Capture the cell that displays the provided text and extract its (X, Y) central coordinate. 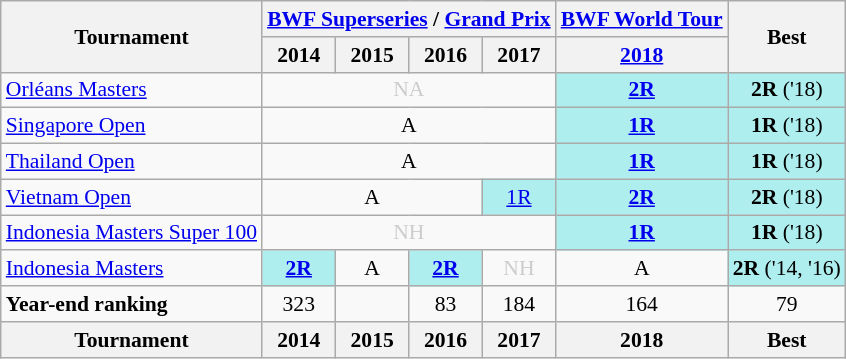
83 (446, 304)
BWF World Tour (642, 19)
Orléans Masters (132, 90)
Thailand Open (132, 162)
Vietnam Open (132, 197)
2R ('14, '16) (787, 269)
184 (518, 304)
BWF Superseries / Grand Prix (409, 19)
79 (787, 304)
164 (642, 304)
323 (298, 304)
NA (409, 90)
Singapore Open (132, 126)
Indonesia Masters Super 100 (132, 233)
Indonesia Masters (132, 269)
Year-end ranking (132, 304)
